For the text-containing cell, return its midpoint in (x, y) coordinate format. 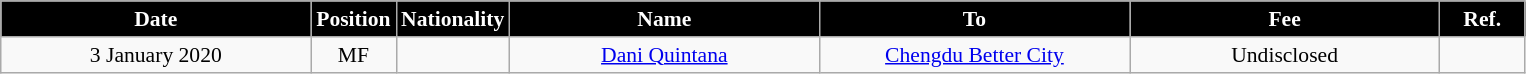
3 January 2020 (156, 55)
Fee (1285, 19)
To (974, 19)
Undisclosed (1285, 55)
Name (664, 19)
Chengdu Better City (974, 55)
MF (354, 55)
Ref. (1482, 19)
Nationality (452, 19)
Position (354, 19)
Date (156, 19)
Dani Quintana (664, 55)
